Determine the (x, y) coordinate at the center of the cell enclosing the given text.  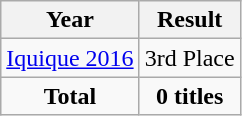
Result (190, 20)
3rd Place (190, 58)
Total (70, 96)
Iquique 2016 (70, 58)
0 titles (190, 96)
Year (70, 20)
